Find where the given text appears and provide that cell's center as [x, y] coordinate. 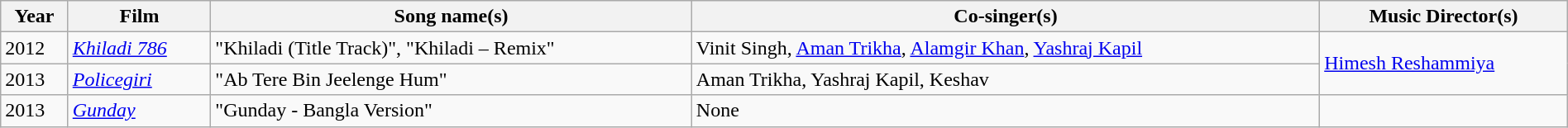
Year [35, 17]
Song name(s) [452, 17]
Aman Trikha, Yashraj Kapil, Keshav [1006, 79]
Himesh Reshammiya [1444, 64]
"Ab Tere Bin Jeelenge Hum" [452, 79]
Vinit Singh, Aman Trikha, Alamgir Khan, Yashraj Kapil [1006, 48]
Policegiri [139, 79]
Film [139, 17]
Music Director(s) [1444, 17]
Co-singer(s) [1006, 17]
2012 [35, 48]
"Gunday - Bangla Version" [452, 111]
"Khiladi (Title Track)", "Khiladi – Remix" [452, 48]
None [1006, 111]
Gunday [139, 111]
Khiladi 786 [139, 48]
